Extract the (X, Y) coordinate from the center of the cell holding the provided text.  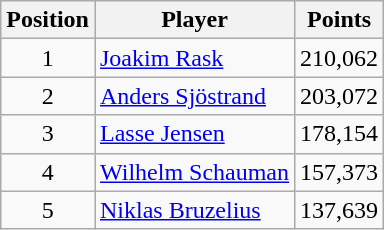
1 (48, 58)
3 (48, 134)
178,154 (340, 134)
203,072 (340, 96)
Wilhelm Schauman (194, 172)
2 (48, 96)
Niklas Bruzelius (194, 210)
Lasse Jensen (194, 134)
Anders Sjöstrand (194, 96)
157,373 (340, 172)
4 (48, 172)
5 (48, 210)
Position (48, 20)
137,639 (340, 210)
Joakim Rask (194, 58)
210,062 (340, 58)
Player (194, 20)
Points (340, 20)
